Identify which cell holds the provided text, then report its (x, y) central coordinate. 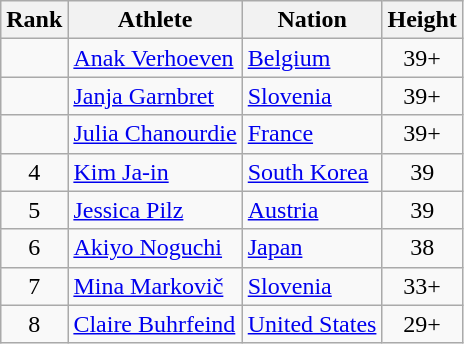
Austria (312, 210)
Akiyo Noguchi (155, 248)
Belgium (312, 58)
Anak Verhoeven (155, 58)
Rank (34, 20)
Claire Buhrfeind (155, 324)
Japan (312, 248)
Nation (312, 20)
Mina Markovič (155, 286)
Kim Ja-in (155, 172)
South Korea (312, 172)
7 (34, 286)
4 (34, 172)
United States (312, 324)
Athlete (155, 20)
38 (422, 248)
Janja Garnbret (155, 96)
33+ (422, 286)
France (312, 134)
Julia Chanourdie (155, 134)
Height (422, 20)
8 (34, 324)
Jessica Pilz (155, 210)
29+ (422, 324)
6 (34, 248)
5 (34, 210)
